Capture the cell that displays the provided text and extract its [x, y] central coordinate. 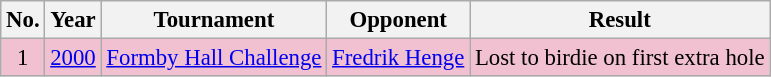
Fredrik Henge [398, 58]
Year [73, 20]
Opponent [398, 20]
1 [23, 58]
2000 [73, 58]
Lost to birdie on first extra hole [620, 58]
No. [23, 20]
Result [620, 20]
Tournament [214, 20]
Formby Hall Challenge [214, 58]
